From the cell containing the given text, extract its center point as (X, Y) coordinate. 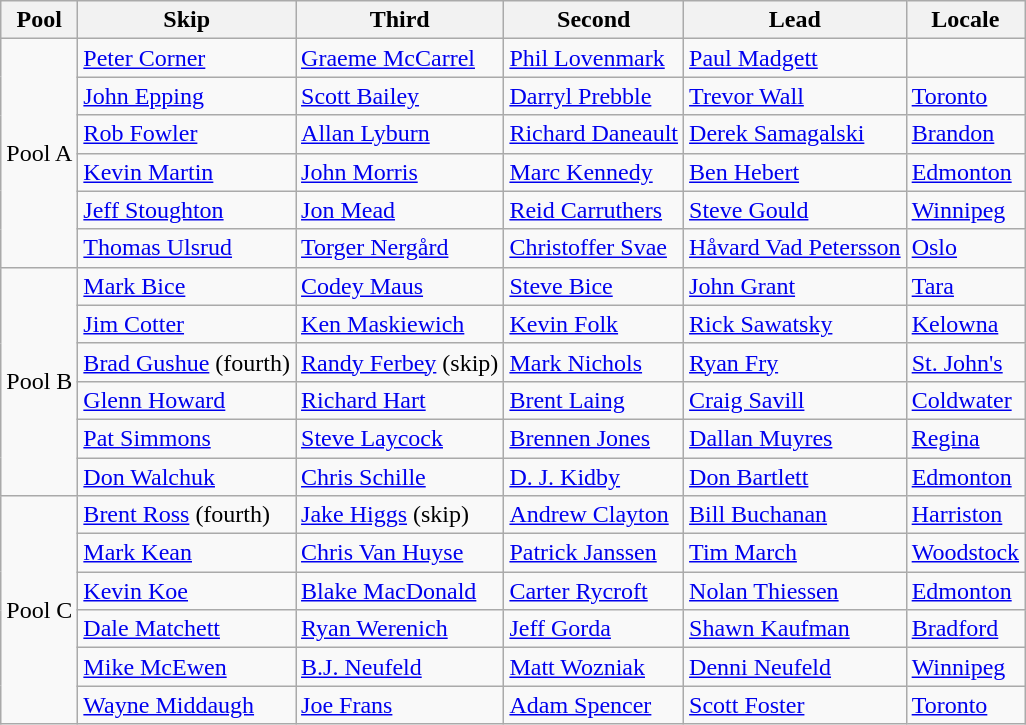
Rob Fowler (187, 134)
D. J. Kidby (594, 477)
Joe Frans (400, 705)
Matt Wozniak (594, 667)
Carter Rycroft (594, 591)
Brandon (965, 134)
Dale Matchett (187, 629)
Peter Corner (187, 58)
Rick Sawatsky (796, 324)
Codey Maus (400, 286)
Tara (965, 286)
Wayne Middaugh (187, 705)
Pat Simmons (187, 438)
Andrew Clayton (594, 515)
St. John's (965, 362)
Blake MacDonald (400, 591)
Scott Bailey (400, 96)
Trevor Wall (796, 96)
Jim Cotter (187, 324)
Torger Nergård (400, 248)
Nolan Thiessen (796, 591)
Pool B (40, 381)
Ben Hebert (796, 172)
Ryan Fry (796, 362)
Pool C (40, 610)
Locale (965, 20)
Marc Kennedy (594, 172)
Darryl Prebble (594, 96)
Harriston (965, 515)
Scott Foster (796, 705)
Patrick Janssen (594, 553)
Phil Lovenmark (594, 58)
Coldwater (965, 400)
Craig Savill (796, 400)
Allan Lyburn (400, 134)
Adam Spencer (594, 705)
Bradford (965, 629)
Don Bartlett (796, 477)
Lead (796, 20)
Randy Ferbey (skip) (400, 362)
Ken Maskiewich (400, 324)
Kelowna (965, 324)
Reid Carruthers (594, 210)
Brennen Jones (594, 438)
Woodstock (965, 553)
Steve Laycock (400, 438)
John Morris (400, 172)
Tim March (796, 553)
Glenn Howard (187, 400)
Kevin Folk (594, 324)
Second (594, 20)
Thomas Ulsrud (187, 248)
John Epping (187, 96)
Mark Kean (187, 553)
Regina (965, 438)
Jeff Gorda (594, 629)
Chris Schille (400, 477)
Paul Madgett (796, 58)
Chris Van Huyse (400, 553)
John Grant (796, 286)
Richard Daneault (594, 134)
Oslo (965, 248)
Pool (40, 20)
Jake Higgs (skip) (400, 515)
Shawn Kaufman (796, 629)
Pool A (40, 153)
Derek Samagalski (796, 134)
Brent Laing (594, 400)
Graeme McCarrel (400, 58)
Mike McEwen (187, 667)
Bill Buchanan (796, 515)
Ryan Werenich (400, 629)
Steve Bice (594, 286)
Mark Nichols (594, 362)
Jeff Stoughton (187, 210)
Håvard Vad Petersson (796, 248)
Richard Hart (400, 400)
Denni Neufeld (796, 667)
Don Walchuk (187, 477)
Steve Gould (796, 210)
Brad Gushue (fourth) (187, 362)
Skip (187, 20)
B.J. Neufeld (400, 667)
Dallan Muyres (796, 438)
Christoffer Svae (594, 248)
Third (400, 20)
Mark Bice (187, 286)
Kevin Martin (187, 172)
Brent Ross (fourth) (187, 515)
Jon Mead (400, 210)
Kevin Koe (187, 591)
